Pinpoint the cell where the given text exists, returning its (x, y) midpoint coordinate. 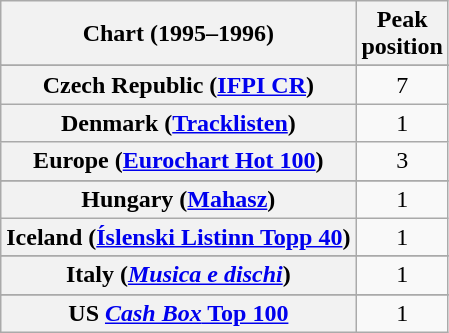
Hungary (Mahasz) (178, 199)
Czech Republic (IFPI CR) (178, 85)
7 (402, 85)
Italy (Musica e dischi) (178, 275)
Iceland (Íslenski Listinn Topp 40) (178, 237)
US Cash Box Top 100 (178, 313)
3 (402, 161)
Europe (Eurochart Hot 100) (178, 161)
Chart (1995–1996) (178, 34)
Peakposition (402, 34)
Denmark (Tracklisten) (178, 123)
